Identify which cell holds the provided text, then report its (X, Y) central coordinate. 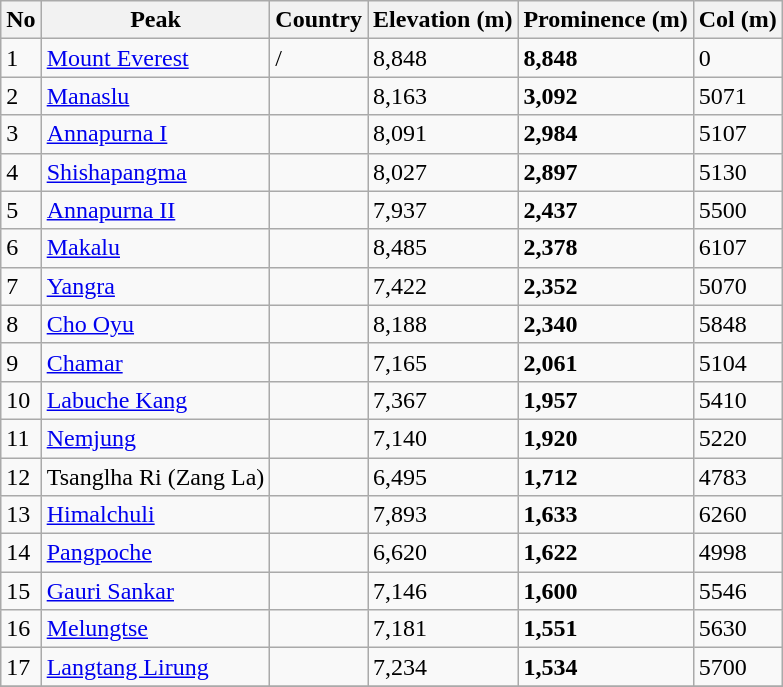
5130 (738, 172)
1,712 (606, 477)
5107 (738, 134)
2 (21, 96)
6 (21, 248)
8,163 (443, 96)
Gauri Sankar (156, 591)
Makalu (156, 248)
1,600 (606, 591)
2,984 (606, 134)
11 (21, 438)
Annapurna II (156, 210)
5071 (738, 96)
5700 (738, 667)
5104 (738, 362)
14 (21, 553)
16 (21, 629)
8,485 (443, 248)
Labuche Kang (156, 400)
5630 (738, 629)
8,091 (443, 134)
7,422 (443, 286)
7,893 (443, 515)
Manaslu (156, 96)
6107 (738, 248)
4 (21, 172)
5500 (738, 210)
6,495 (443, 477)
Nemjung (156, 438)
9 (21, 362)
2,061 (606, 362)
Country (319, 20)
2,378 (606, 248)
3,092 (606, 96)
4783 (738, 477)
5410 (738, 400)
7,181 (443, 629)
2,352 (606, 286)
7,367 (443, 400)
Mount Everest (156, 58)
Col (m) (738, 20)
7 (21, 286)
5070 (738, 286)
Elevation (m) (443, 20)
7,937 (443, 210)
Pangpoche (156, 553)
5546 (738, 591)
7,146 (443, 591)
5848 (738, 324)
7,165 (443, 362)
Shishapangma (156, 172)
Melungtse (156, 629)
1,622 (606, 553)
Chamar (156, 362)
12 (21, 477)
8,027 (443, 172)
1,551 (606, 629)
5 (21, 210)
13 (21, 515)
2,437 (606, 210)
7,234 (443, 667)
Himalchuli (156, 515)
1 (21, 58)
/ (319, 58)
No (21, 20)
Tsanglha Ri (Zang La) (156, 477)
5220 (738, 438)
Prominence (m) (606, 20)
17 (21, 667)
Annapurna I (156, 134)
3 (21, 134)
10 (21, 400)
1,920 (606, 438)
6,620 (443, 553)
1,957 (606, 400)
8 (21, 324)
Langtang Lirung (156, 667)
4998 (738, 553)
1,534 (606, 667)
Yangra (156, 286)
6260 (738, 515)
1,633 (606, 515)
Cho Oyu (156, 324)
Peak (156, 20)
2,340 (606, 324)
15 (21, 591)
7,140 (443, 438)
0 (738, 58)
8,188 (443, 324)
2,897 (606, 172)
